Identify which cell holds the provided text, then report its (x, y) central coordinate. 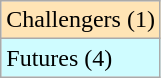
Futures (4) (81, 58)
Challengers (1) (81, 20)
